For the text-containing cell, return its midpoint in (X, Y) coordinate format. 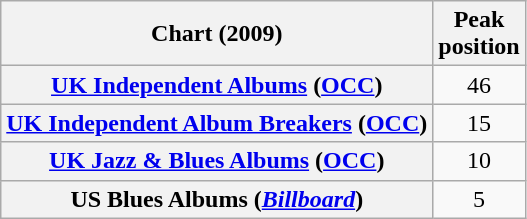
5 (479, 199)
UK Jazz & Blues Albums (OCC) (217, 161)
US Blues Albums (Billboard) (217, 199)
UK Independent Album Breakers (OCC) (217, 123)
46 (479, 85)
15 (479, 123)
10 (479, 161)
Chart (2009) (217, 34)
Peakposition (479, 34)
UK Independent Albums (OCC) (217, 85)
